From the cell containing the given text, extract its center point as [X, Y] coordinate. 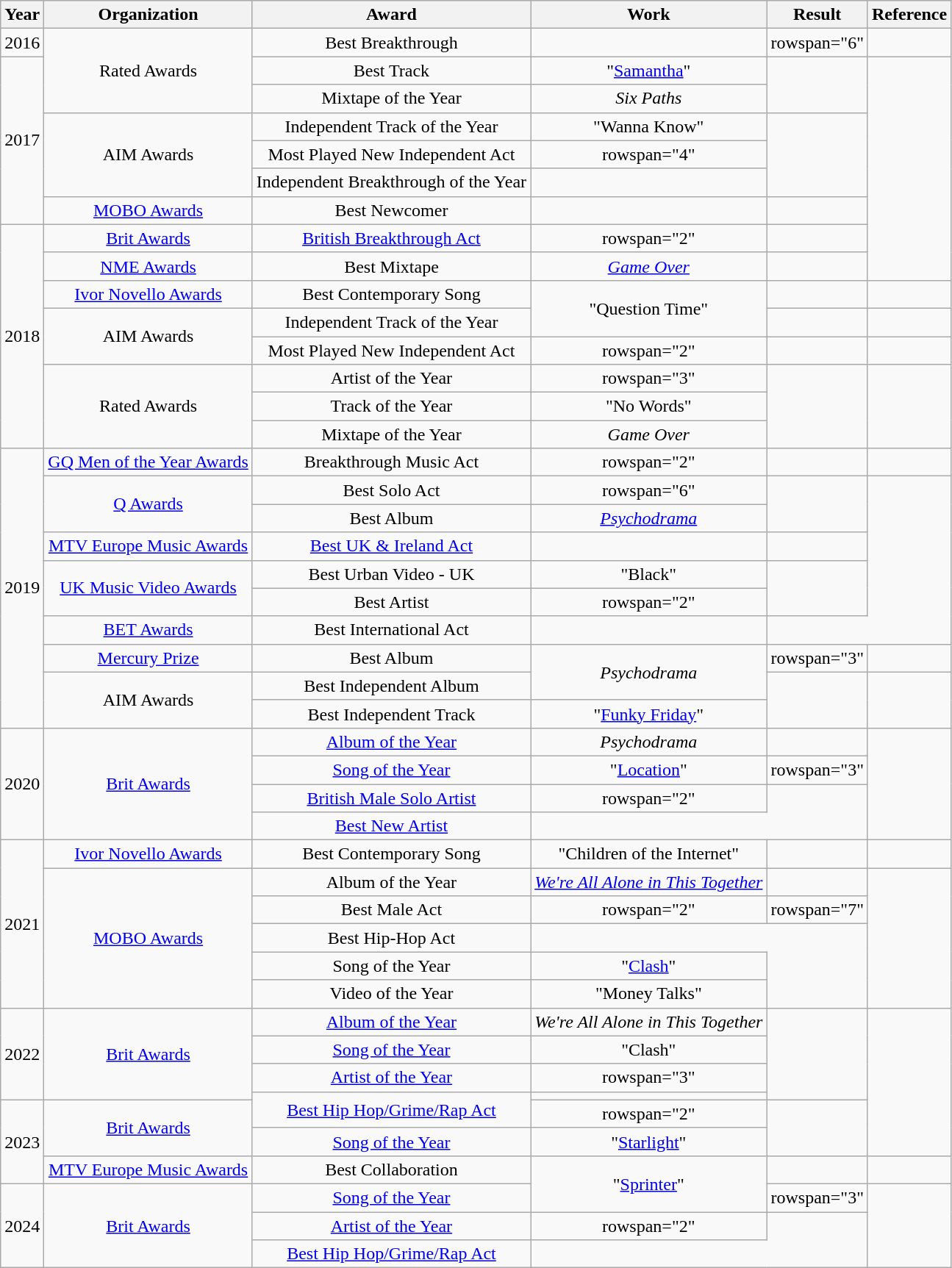
Best Male Act [391, 910]
2023 [22, 1142]
Breakthrough Music Act [391, 462]
2018 [22, 336]
Best Breakthrough [391, 43]
Best Independent Album [391, 686]
Best Mixtape [391, 266]
Best Urban Video - UK [391, 574]
"Money Talks" [648, 994]
"No Words" [648, 406]
"Funky Friday" [648, 714]
Best Independent Track [391, 714]
2021 [22, 924]
Mercury Prize [148, 658]
"Location" [648, 770]
Track of the Year [391, 406]
Best Hip-Hop Act [391, 938]
Reference [909, 15]
2024 [22, 1225]
British Breakthrough Act [391, 238]
Best UK & Ireland Act [391, 546]
Best International Act [391, 630]
2020 [22, 784]
Organization [148, 15]
"Sprinter" [648, 1183]
Best Collaboration [391, 1170]
Result [817, 15]
Six Paths [648, 98]
"Starlight" [648, 1142]
NME Awards [148, 266]
rowspan="7" [817, 910]
Q Awards [148, 504]
"Children of the Internet" [648, 854]
GQ Men of the Year Awards [148, 462]
Award [391, 15]
UK Music Video Awards [148, 588]
2019 [22, 588]
Best Track [391, 71]
2017 [22, 140]
Best New Artist [391, 826]
British Male Solo Artist [391, 798]
"Wanna Know" [648, 126]
2016 [22, 43]
Work [648, 15]
rowspan="4" [648, 154]
Best Artist [391, 602]
"Samantha" [648, 71]
BET Awards [148, 630]
Year [22, 15]
"Question Time" [648, 308]
Best Newcomer [391, 210]
Best Solo Act [391, 490]
Independent Breakthrough of the Year [391, 182]
"Black" [648, 574]
Video of the Year [391, 994]
2022 [22, 1054]
